Capture the cell that displays the provided text and extract its (x, y) central coordinate. 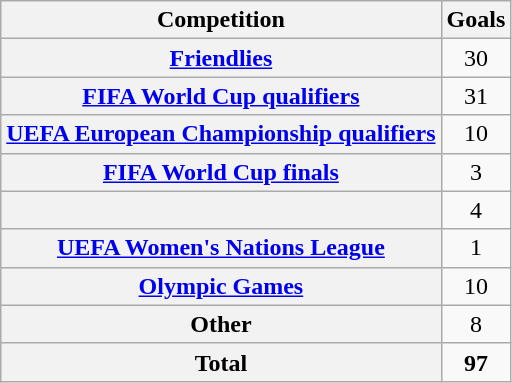
4 (476, 210)
UEFA European Championship qualifiers (221, 134)
97 (476, 362)
Competition (221, 20)
31 (476, 96)
UEFA Women's Nations League (221, 248)
Other (221, 324)
Olympic Games (221, 286)
Friendlies (221, 58)
Total (221, 362)
1 (476, 248)
3 (476, 172)
FIFA World Cup finals (221, 172)
8 (476, 324)
FIFA World Cup qualifiers (221, 96)
Goals (476, 20)
30 (476, 58)
